From the cell containing the given text, extract its center point as [X, Y] coordinate. 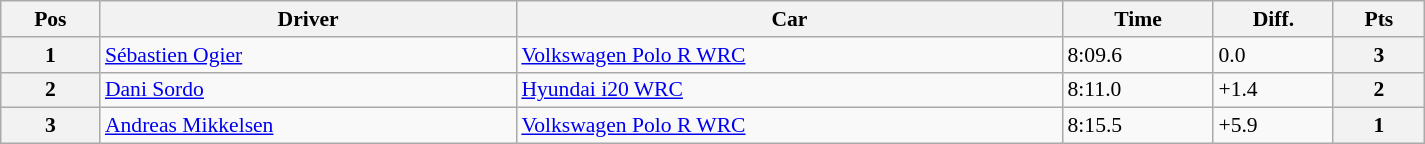
Diff. [1273, 19]
0.0 [1273, 55]
8:11.0 [1138, 90]
Pos [50, 19]
+5.9 [1273, 126]
Hyundai i20 WRC [789, 90]
Driver [308, 19]
8:09.6 [1138, 55]
Car [789, 19]
Pts [1378, 19]
+1.4 [1273, 90]
Andreas Mikkelsen [308, 126]
Sébastien Ogier [308, 55]
Time [1138, 19]
8:15.5 [1138, 126]
Dani Sordo [308, 90]
